Output the (X, Y) coordinate of the center of the cell containing the given text.  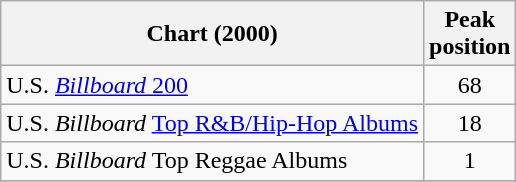
68 (470, 85)
Chart (2000) (212, 34)
U.S. Billboard 200 (212, 85)
U.S. Billboard Top Reggae Albums (212, 161)
1 (470, 161)
U.S. Billboard Top R&B/Hip-Hop Albums (212, 123)
Peakposition (470, 34)
18 (470, 123)
